Find where the given text appears and provide that cell's center as [X, Y] coordinate. 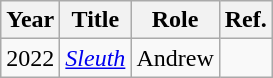
Year [30, 20]
Role [175, 20]
Ref. [246, 20]
Andrew [175, 58]
Sleuth [96, 58]
2022 [30, 58]
Title [96, 20]
